Determine the (X, Y) coordinate at the center of the cell enclosing the given text.  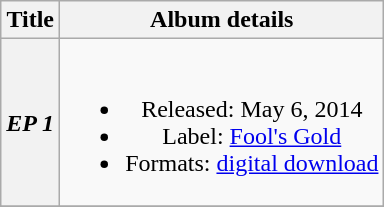
Title (30, 20)
EP 1 (30, 122)
Album details (222, 20)
Released: May 6, 2014Label: Fool's GoldFormats: digital download (222, 122)
